Determine the [X, Y] coordinate at the center of the cell enclosing the given text.  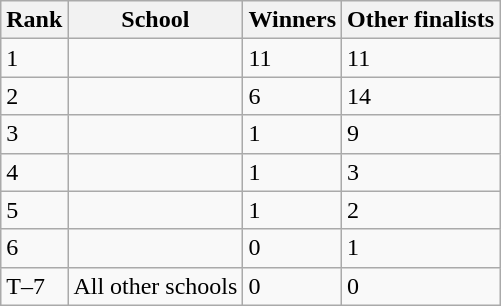
Winners [292, 20]
Other finalists [421, 20]
9 [421, 134]
14 [421, 96]
School [156, 20]
Rank [34, 20]
T–7 [34, 286]
5 [34, 210]
All other schools [156, 286]
4 [34, 172]
